Provide the (x, y) coordinate of the cell's center where the given text is located.  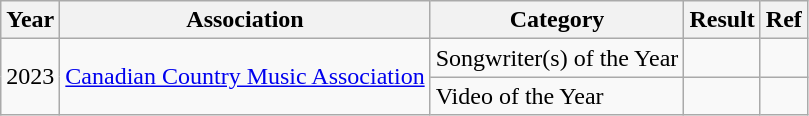
Year (30, 20)
Association (245, 20)
Result (722, 20)
Canadian Country Music Association (245, 77)
Ref (784, 20)
Category (557, 20)
Songwriter(s) of the Year (557, 58)
Video of the Year (557, 96)
2023 (30, 77)
